Search for the cell housing the specified text and yield its (x, y) center coordinate. 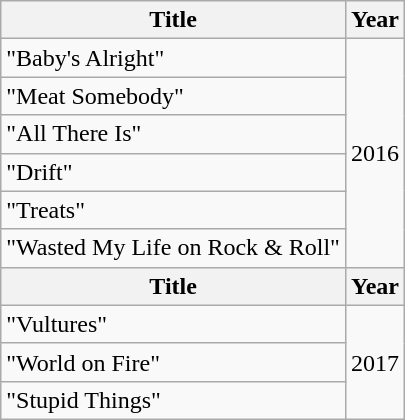
"Baby's Alright" (174, 58)
"World on Fire" (174, 362)
"All There Is" (174, 134)
"Wasted My Life on Rock & Roll" (174, 248)
"Drift" (174, 172)
"Meat Somebody" (174, 96)
"Treats" (174, 210)
2017 (374, 362)
"Stupid Things" (174, 400)
"Vultures" (174, 324)
2016 (374, 153)
